Return the (X, Y) coordinate for the center point of the cell that contains the specified text.  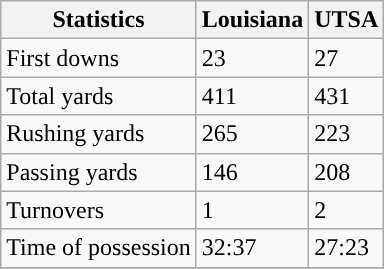
411 (252, 96)
Louisiana (252, 20)
1 (252, 210)
Passing yards (99, 172)
208 (346, 172)
Turnovers (99, 210)
223 (346, 134)
Statistics (99, 20)
2 (346, 210)
265 (252, 134)
First downs (99, 58)
27 (346, 58)
Time of possession (99, 248)
23 (252, 58)
Rushing yards (99, 134)
431 (346, 96)
32:37 (252, 248)
146 (252, 172)
Total yards (99, 96)
UTSA (346, 20)
27:23 (346, 248)
